Scan for the cell matching the given text and deliver its [X, Y] coordinate at center. 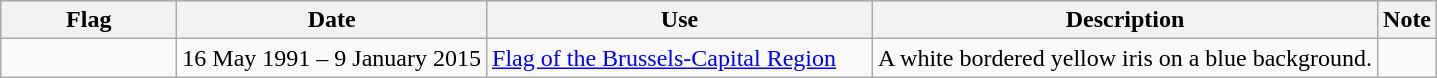
Date [332, 20]
Flag [89, 20]
Description [1126, 20]
Note [1408, 20]
Use [680, 20]
Flag of the Brussels-Capital Region [680, 58]
A white bordered yellow iris on a blue background. [1126, 58]
16 May 1991 – 9 January 2015 [332, 58]
